For the text-containing cell, return its midpoint in (x, y) coordinate format. 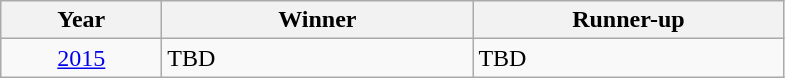
Year (82, 20)
Winner (318, 20)
2015 (82, 58)
Runner-up (628, 20)
